Scan for the cell matching the given text and deliver its [X, Y] coordinate at center. 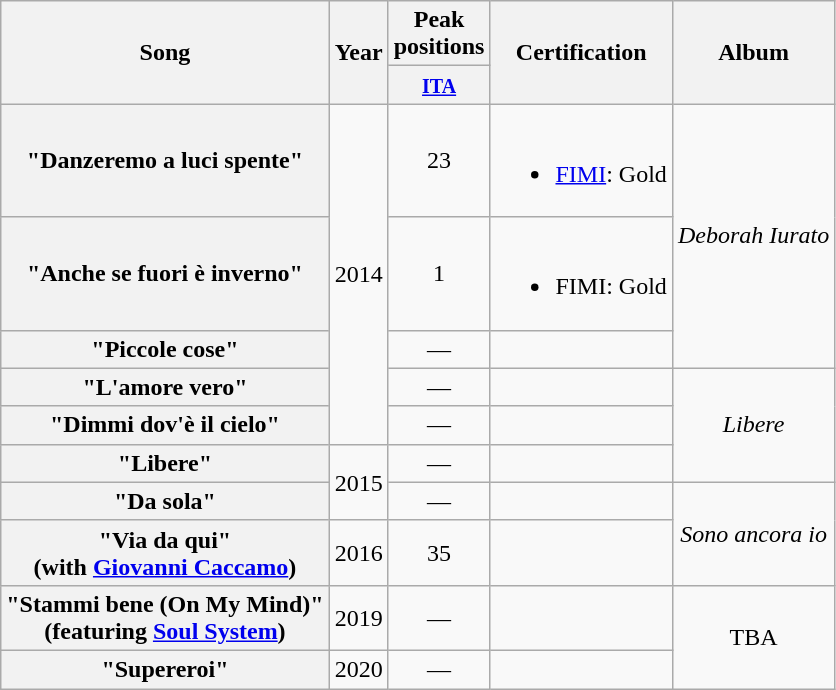
Libere [753, 425]
"Da sola" [165, 501]
Deborah Iurato [753, 236]
2020 [358, 669]
2016 [358, 552]
"Anche se fuori è inverno" [165, 274]
Peak positions [439, 34]
TBA [753, 636]
"Supereroi" [165, 669]
1 [439, 274]
35 [439, 552]
23 [439, 160]
Song [165, 52]
2014 [358, 274]
ITA [439, 85]
"Piccole cose" [165, 349]
"Stammi bene (On My Mind)"(featuring Soul System) [165, 618]
"Dimmi dov'è il cielo" [165, 425]
2019 [358, 618]
"L'amore vero" [165, 387]
Sono ancora io [753, 534]
Certification [581, 52]
Album [753, 52]
Year [358, 52]
"Danzeremo a luci spente" [165, 160]
2015 [358, 482]
"Via da qui"(with Giovanni Caccamo) [165, 552]
"Libere" [165, 463]
